Output the [x, y] coordinate of the center of the cell containing the given text.  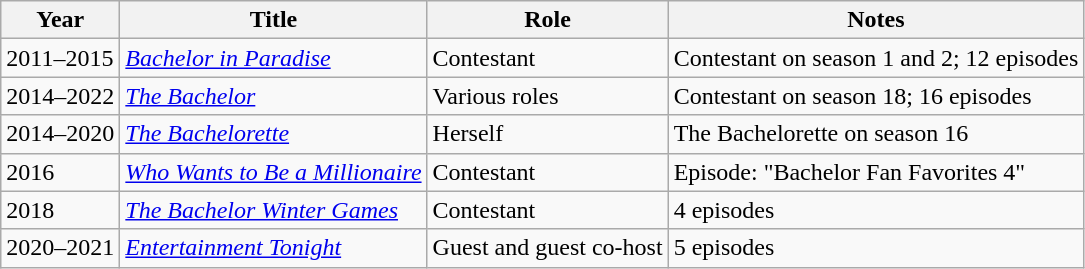
4 episodes [876, 210]
5 episodes [876, 248]
Year [60, 20]
Herself [548, 134]
The Bachelorette on season 16 [876, 134]
Title [274, 20]
2014–2022 [60, 96]
2014–2020 [60, 134]
Various roles [548, 96]
Who Wants to Be a Millionaire [274, 172]
The Bachelor [274, 96]
Notes [876, 20]
Contestant on season 18; 16 episodes [876, 96]
Guest and guest co-host [548, 248]
Episode: "Bachelor Fan Favorites 4" [876, 172]
Bachelor in Paradise [274, 58]
Role [548, 20]
2011–2015 [60, 58]
The Bachelor Winter Games [274, 210]
2018 [60, 210]
The Bachelorette [274, 134]
2016 [60, 172]
Contestant on season 1 and 2; 12 episodes [876, 58]
Entertainment Tonight [274, 248]
2020–2021 [60, 248]
